Return the [X, Y] coordinate for the center point of the cell that contains the specified text.  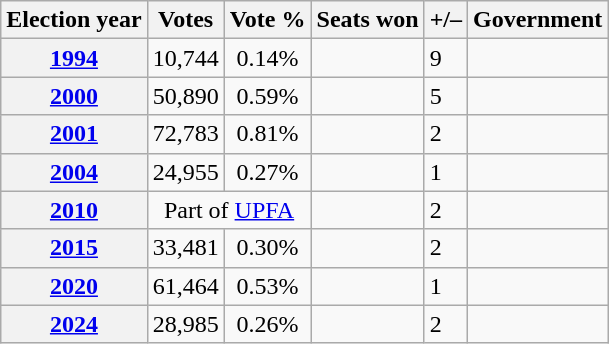
0.27% [268, 172]
24,955 [186, 172]
0.26% [268, 324]
Vote % [268, 20]
2000 [74, 96]
10,744 [186, 58]
0.30% [268, 248]
2020 [74, 286]
5 [446, 96]
28,985 [186, 324]
61,464 [186, 286]
0.14% [268, 58]
0.59% [268, 96]
2010 [74, 210]
+/– [446, 20]
2024 [74, 324]
1994 [74, 58]
0.53% [268, 286]
2001 [74, 134]
50,890 [186, 96]
Part of UPFA [229, 210]
33,481 [186, 248]
9 [446, 58]
2015 [74, 248]
2004 [74, 172]
Votes [186, 20]
Election year [74, 20]
72,783 [186, 134]
Government [538, 20]
0.81% [268, 134]
Seats won [368, 20]
